Return (X, Y) of the center of cell containing provided text 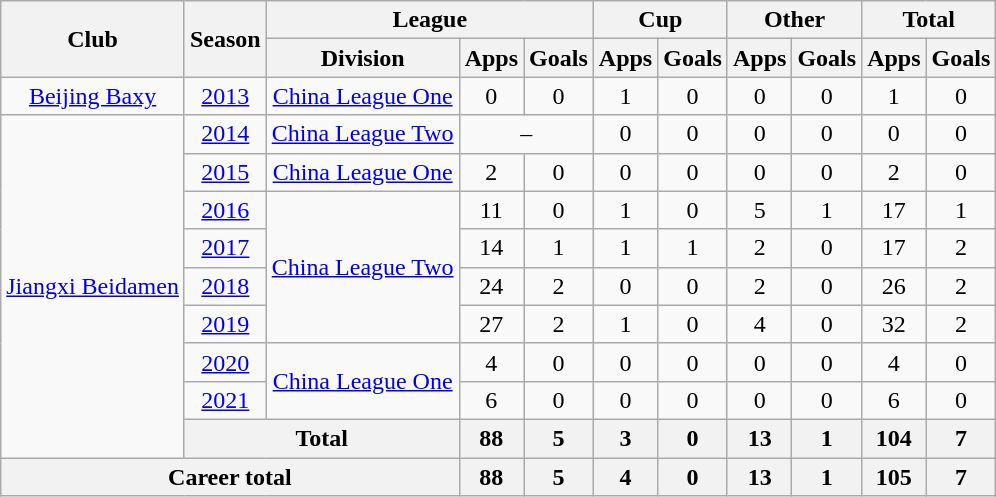
2015 (225, 172)
2014 (225, 134)
14 (491, 248)
Career total (230, 477)
– (526, 134)
11 (491, 210)
2016 (225, 210)
3 (625, 438)
2019 (225, 324)
League (430, 20)
Other (794, 20)
27 (491, 324)
Club (93, 39)
32 (894, 324)
Cup (660, 20)
2013 (225, 96)
26 (894, 286)
24 (491, 286)
Jiangxi Beidamen (93, 286)
105 (894, 477)
Division (362, 58)
Season (225, 39)
2021 (225, 400)
2018 (225, 286)
104 (894, 438)
2020 (225, 362)
2017 (225, 248)
Beijing Baxy (93, 96)
